Extract the (X, Y) coordinate from the center of the cell holding the provided text.  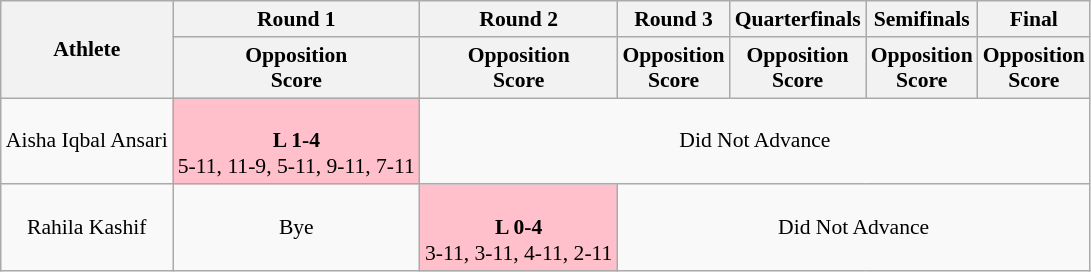
Quarterfinals (798, 19)
Final (1034, 19)
L 0-43-11, 3-11, 4-11, 2-11 (519, 228)
Bye (296, 228)
Athlete (87, 50)
Round 1 (296, 19)
Aisha Iqbal Ansari (87, 142)
Round 3 (673, 19)
L 1-45-11, 11-9, 5-11, 9-11, 7-11 (296, 142)
Round 2 (519, 19)
Semifinals (922, 19)
Rahila Kashif (87, 228)
